Return the [x, y] coordinate for the center point of the cell that contains the specified text.  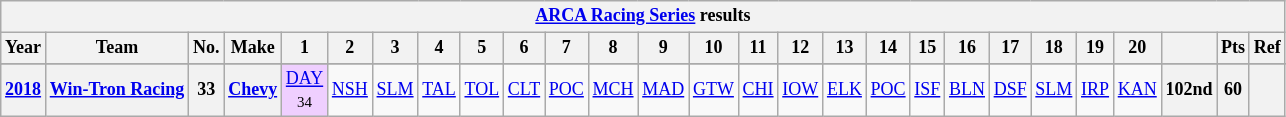
8 [613, 48]
12 [800, 48]
13 [845, 48]
19 [1096, 48]
3 [395, 48]
BLN [968, 90]
MAD [664, 90]
14 [888, 48]
7 [566, 48]
9 [664, 48]
DAY34 [304, 90]
1 [304, 48]
16 [968, 48]
IOW [800, 90]
NSH [350, 90]
TOL [482, 90]
17 [1010, 48]
Pts [1234, 48]
TAL [439, 90]
CHI [758, 90]
2 [350, 48]
ISF [928, 90]
Make [253, 48]
20 [1137, 48]
Team [116, 48]
102nd [1189, 90]
11 [758, 48]
KAN [1137, 90]
Year [24, 48]
4 [439, 48]
Win-Tron Racing [116, 90]
ARCA Racing Series results [643, 16]
15 [928, 48]
Ref [1267, 48]
MCH [613, 90]
10 [714, 48]
33 [206, 90]
18 [1054, 48]
ELK [845, 90]
6 [524, 48]
GTW [714, 90]
DSF [1010, 90]
5 [482, 48]
Chevy [253, 90]
CLT [524, 90]
No. [206, 48]
2018 [24, 90]
60 [1234, 90]
IRP [1096, 90]
